Return [X, Y] of the center of cell containing provided text 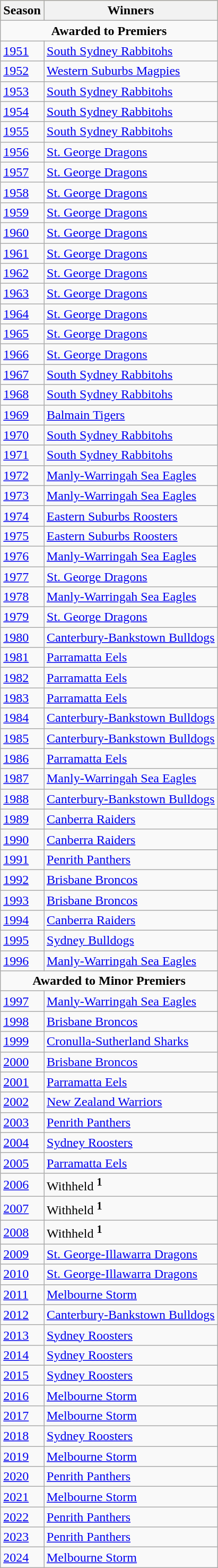
2005 [22, 1163]
1999 [22, 1042]
New Zealand Warriors [130, 1102]
1951 [22, 51]
1986 [22, 759]
1960 [22, 233]
1970 [22, 435]
1956 [22, 152]
1961 [22, 253]
2002 [22, 1102]
1973 [22, 496]
1984 [22, 718]
Sydney Bulldogs [130, 941]
1959 [22, 212]
2003 [22, 1122]
1974 [22, 516]
1994 [22, 921]
Winners [130, 11]
2006 [22, 1184]
1969 [22, 415]
2018 [22, 1436]
2012 [22, 1315]
1983 [22, 698]
1987 [22, 779]
2013 [22, 1335]
2023 [22, 1537]
1963 [22, 294]
1954 [22, 112]
2022 [22, 1517]
1978 [22, 597]
1975 [22, 536]
2009 [22, 1254]
2014 [22, 1355]
Cronulla-Sutherland Sharks [130, 1042]
1980 [22, 637]
Season [22, 11]
2008 [22, 1232]
Awarded to Minor Premiers [109, 981]
1981 [22, 658]
1996 [22, 961]
2000 [22, 1062]
1955 [22, 132]
Balmain Tigers [130, 415]
1979 [22, 617]
1967 [22, 374]
2019 [22, 1456]
1964 [22, 314]
2020 [22, 1477]
1953 [22, 91]
1965 [22, 334]
Awarded to Premiers [109, 31]
1957 [22, 172]
1971 [22, 455]
1990 [22, 839]
2017 [22, 1416]
1995 [22, 941]
1972 [22, 475]
1982 [22, 678]
2021 [22, 1497]
1958 [22, 192]
2015 [22, 1375]
1977 [22, 576]
1985 [22, 738]
2004 [22, 1143]
1962 [22, 274]
1998 [22, 1021]
1966 [22, 354]
1992 [22, 880]
1991 [22, 859]
2007 [22, 1209]
1988 [22, 799]
1976 [22, 556]
2011 [22, 1294]
1997 [22, 1001]
2024 [22, 1557]
1952 [22, 71]
1968 [22, 395]
1993 [22, 900]
2016 [22, 1395]
1989 [22, 819]
2010 [22, 1274]
2001 [22, 1082]
Western Suburbs Magpies [130, 71]
